For the text-containing cell, return its midpoint in (x, y) coordinate format. 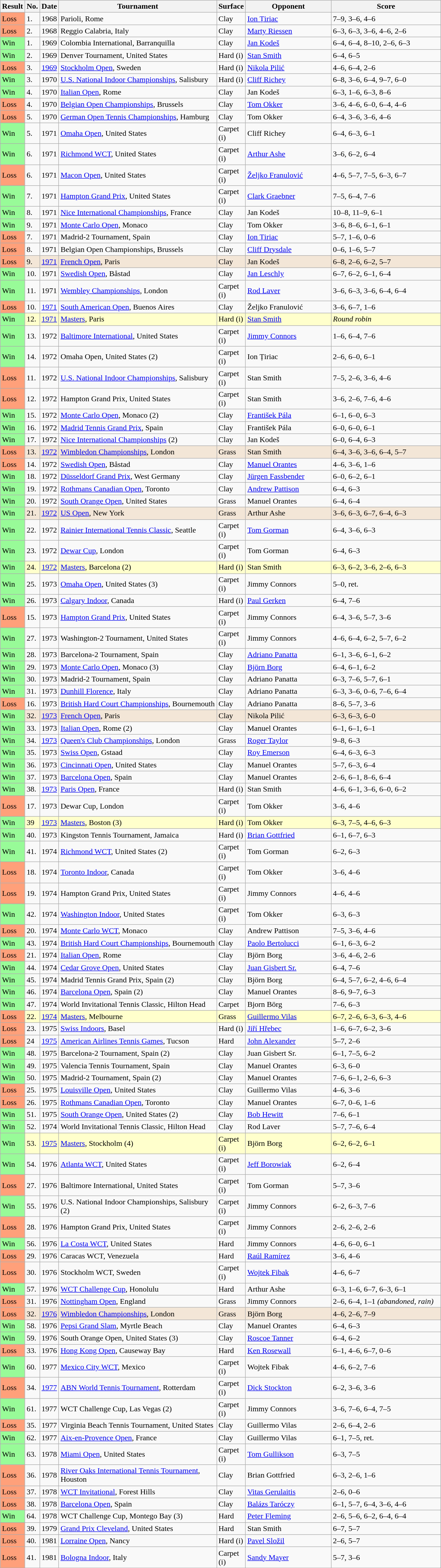
US Open, New York (138, 513)
2–6, 6–4, 1–1 (abandoned, rain) (386, 1301)
0–6, 1–6, 5–7 (386, 249)
Düsseldorf Grand Prix, West Germany (138, 477)
3–6, 4–6, 2–6 (386, 955)
53. (32, 1144)
6–2, 6–3 (386, 851)
51. (32, 1115)
6–1, 7–5, 6–2 (386, 1053)
6–4, 6–3, 6–1 (386, 133)
American Airlines Tennis Games, Tucson (138, 1041)
Caracas WCT, Venezuela (138, 1256)
Aix-en-Provence Open, France (138, 1438)
Hong Kong Open, Causeway Bay (138, 1350)
4–6, 6–7 (386, 1272)
Bob Hewitt (288, 1115)
Louisville Open, United States (138, 1090)
6–4, 6–4, 8–10, 2–6, 6–3 (386, 43)
Balázs Taróczy (288, 1504)
4–6, 6–4, 6–2, 5–7, 6–2 (386, 638)
Stockholm WCT, Sweden (138, 1272)
6–4, 6–1, 6–2 (386, 667)
6–1, 6–1, 6–1 (386, 728)
Roger Taylor (288, 740)
6–3, 6–0 (386, 1065)
6–4, 5–7, 6–2, 4–6, 6–4 (386, 980)
Round robin (386, 319)
7–6, 6–3 (386, 1004)
Parioli, Rome (138, 19)
39. (32, 1528)
WCT Invitational, Forest Hills (138, 1492)
Madrid Tennis Grand Prix, Spain (138, 428)
6–4, 3–6, 6–3 (386, 530)
South Orange Open, United States (3) (138, 1338)
2–6, 6–1, 8–6, 6–4 (386, 777)
Marty Riessen (288, 31)
6–1, 6–0, 6–3 (386, 415)
61. (32, 1409)
Jeff Borowiak (288, 1164)
Washington-2 Tournament, United States (138, 638)
Kingston Tennis Tournament, Jamaica (138, 835)
No. (32, 6)
Wembley Championships, London (138, 290)
Raúl Ramírez (288, 1256)
Stockholm Open, Sweden (138, 68)
2–6, 2–6, 2–6 (386, 1227)
54. (32, 1164)
Macon Open, United States (138, 175)
Sandy Mayer (288, 1557)
Colombia International, Barranquilla (138, 43)
Cedar Grove Open, United States (138, 968)
Monte Carlo WCT, Monaco (138, 931)
Miami Open, United States (138, 1454)
3–6, 2–6, 7–6, 4–6 (386, 398)
6–3, 7–5 (386, 1454)
John Alexander (288, 1041)
Rainier International Tennis Classic, Seattle (138, 530)
Swiss Indoors, Basel (138, 1029)
WCT Challenge Cup, Montego Bay (3) (138, 1516)
6–0, 6–4, 6–3 (386, 440)
Pepsi Grand Slam, Myrtle Beach (138, 1326)
4–6, 5–7, 7–5, 6–3, 6–7 (386, 175)
Virginia Beach Tennis Tournament, United States (138, 1425)
10–8, 11–9, 6–1 (386, 213)
6–1, 3–6, 6–1, 6–2 (386, 654)
4–6, 3–6 (386, 1090)
Denver Tournament, United States (138, 55)
6–7, 0–6, 1–6 (386, 1102)
8–6, 9–7, 6–3 (386, 992)
59. (32, 1338)
6–3, 6–3, 3–6, 4–6, 2–6 (386, 31)
64. (32, 1516)
Jan Leschly (288, 274)
River Oaks International Tennis Tournament, Houston (138, 1475)
2–6, 6–0, 6–1 (386, 357)
5–7, 6–3, 6–4 (386, 765)
3–6, 8–6, 6–1, 6–1 (386, 225)
9–8, 6–3 (386, 740)
24. (32, 567)
Jürgen Fassbender (288, 477)
5–7, 2–6 (386, 1041)
WCT Challenge Cup, Las Vegas (2) (138, 1409)
Jiří Hřebec (288, 1029)
Barcelona-2 Tournament, Spain (2) (138, 1053)
Washington Indoor, United States (138, 914)
Dick Stockton (288, 1388)
Opponent (288, 6)
48. (32, 1053)
3–6, 6–3, 3–6, 6–4, 6–4 (386, 290)
6–3, 2–6, 1–6 (386, 1475)
7–9, 3–6, 4–6 (386, 19)
South Orange Open, United States (2) (138, 1115)
6–3, 3–6, 0–6, 7–6, 6–4 (386, 691)
6–4, 6–4 (386, 501)
Omaha Open, United States (3) (138, 584)
Pavel Složil (288, 1541)
6–0, 6–0, 6–1 (386, 428)
6–7, 6–2, 6–1, 6–4 (386, 274)
6–7, 5–7 (386, 1528)
6–3, 7–5, 4–6, 6–3 (386, 822)
3–6, 7–6, 6–4, 7–5 (386, 1409)
Bjorn Börg (288, 1004)
43. (32, 943)
Roy Emerson (288, 753)
4–6, 6–1, 3–6, 6–0, 6–2 (386, 789)
Madrid Tennis Grand Prix, Spain (2) (138, 980)
Italian Open, Rome (2) (138, 728)
Masters, Stockholm (4) (138, 1144)
5–7, 1–6, 0–6 (386, 237)
Grand Prix Cleveland, United States (138, 1528)
6–2, 3–6, 3–6 (386, 1388)
6–4, 6–2 (386, 1338)
Richmond WCT, United States (138, 154)
46. (32, 992)
3–6, 6–3, 6–7, 6–4, 6–3 (386, 513)
Paolo Bertolucci (288, 943)
Dunhill Florence, Italy (138, 691)
Masters, Melbourne (138, 1016)
4–6, 4–6 (386, 893)
Madrid-2 Tournament, Spain (2) (138, 1078)
Omaha Open, United States (2) (138, 357)
7–5, 3–6, 4–6 (386, 931)
6–3, 6–3 (386, 914)
6–1, 7–5, ret. (386, 1438)
2–6, 5–7 (386, 1541)
6–1, 4–6, 6–7, 0–6 (386, 1350)
4–6, 6–0, 6–1 (386, 1244)
3–6, 6–7, 1–6 (386, 307)
Paul Gerken (288, 600)
6–8, 2–6, 6–2, 5–7 (386, 262)
Tournament (138, 6)
6–4, 6–3, 6–3 (386, 753)
Cincinnati Open, United States (138, 765)
6–8, 3–6, 6–4, 9–7, 6–0 (386, 80)
6–1, 5–7, 6–4, 3–6, 4–6 (386, 1504)
5–0, ret. (386, 584)
2–6, 5–6, 6–2, 6–4, 6–4 (386, 1516)
Lorraine Open, Nancy (138, 1541)
Result (13, 6)
Toronto Indoor, Canada (138, 872)
60. (32, 1367)
42. (32, 914)
Carpet (231, 1004)
5–7, 7–6, 6–4 (386, 1127)
45. (32, 980)
Vitas Gerulaitis (288, 1492)
German Open Tennis Championships, Hamburg (138, 116)
Masters, Barcelona (2) (138, 567)
7–5, 2–6, 3–6, 4–6 (386, 378)
Surface (231, 6)
Calgary Indoor, Canada (138, 600)
Mexico City WCT, Mexico (138, 1367)
6–4, 3–6, 5–7, 3–6 (386, 617)
Peter Fleming (288, 1516)
Swiss Open, Gstaad (138, 753)
7–6, 6–1 (386, 1115)
Ken Rosewall (288, 1350)
1–6, 6–4, 7–6 (386, 336)
7–5, 6–4, 7–6 (386, 196)
6–3, 1–6, 6–7, 6–3, 6–1 (386, 1289)
49. (32, 1065)
6–0, 6–2, 6–1 (386, 477)
1979 (50, 1528)
Monte Carlo Open, Monaco (138, 225)
Reggio Calabria, Italy (138, 31)
57. (32, 1289)
6–3, 6–2, 3–6, 2–6, 6–3 (386, 567)
Monte Carlo Open, Monaco (3) (138, 667)
39 (32, 822)
Atlanta WCT, United States (138, 1164)
Nottingham Open, England (138, 1301)
6–7, 2–6, 6–3, 6–3, 4–6 (386, 1016)
Clark Graebner (288, 196)
55. (32, 1206)
6–3, 6–3, 6–0 (386, 716)
WCT Challenge Cup, Honolulu (138, 1289)
Nice International Championships, France (138, 213)
6–3, 7–6, 5–7, 6–1 (386, 679)
Nice International Championships (2) (138, 440)
6–4, 3–6, 3–6, 6–4, 5–7 (386, 452)
4–6, 3–6, 1–6 (386, 464)
Cliff Drysdale (288, 249)
6–1, 6–3, 6–2 (386, 943)
Date (50, 6)
Omaha Open, United States (138, 133)
Barcelona Open, Spain (2) (138, 992)
4–6, 6–2, 7–6 (386, 1367)
South American Open, Buenos Aires (138, 307)
3–6, 4–6, 6–0, 6–4, 4–6 (386, 104)
2–6, 0–6 (386, 1492)
U.S. National Indoor Championships, Salisbury (2) (138, 1206)
47. (32, 1004)
58. (32, 1326)
63. (32, 1454)
1–6, 6–7, 6–2, 3–6 (386, 1029)
6–1, 6–7, 6–3 (386, 835)
Score (386, 6)
6–4, 6–5 (386, 55)
50. (32, 1078)
3–6, 6–2, 6–4 (386, 154)
62. (32, 1438)
Valencia Tennis Tournament, Spain (138, 1065)
24 (32, 1041)
7–6, 6–1, 2–6, 6–3 (386, 1078)
52. (32, 1127)
Bologna Indoor, Italy (138, 1557)
2–6, 6–4, 2–6 (386, 1425)
Barcelona-2 Tournament, Spain (138, 654)
Masters, Paris (138, 319)
6–3, 1–6, 6–3, 8–6 (386, 92)
4–6, 2–6, 7–9 (386, 1313)
Roscoe Tanner (288, 1338)
Monte Carlo Open, Monaco (2) (138, 415)
56. (32, 1244)
6–4, 3–6, 3–6, 4–6 (386, 116)
Richmond WCT, United States (2) (138, 851)
6–2, 6–3, 7–6 (386, 1206)
La Costa WCT, United States (138, 1244)
Queen's Club Championships, London (138, 740)
South Orange Open, United States (138, 501)
ABN World Tennis Tournament, Rotterdam (138, 1388)
6–2, 6–4 (386, 1164)
Masters, Boston (3) (138, 822)
44. (32, 968)
Tom Gullikson (288, 1454)
Paris Open, France (138, 789)
8–6, 5–7, 3–6 (386, 704)
4–6, 6–4, 2–6 (386, 68)
6–2, 6–2, 6–1 (386, 1144)
